Return (X, Y) of the center of cell containing provided text 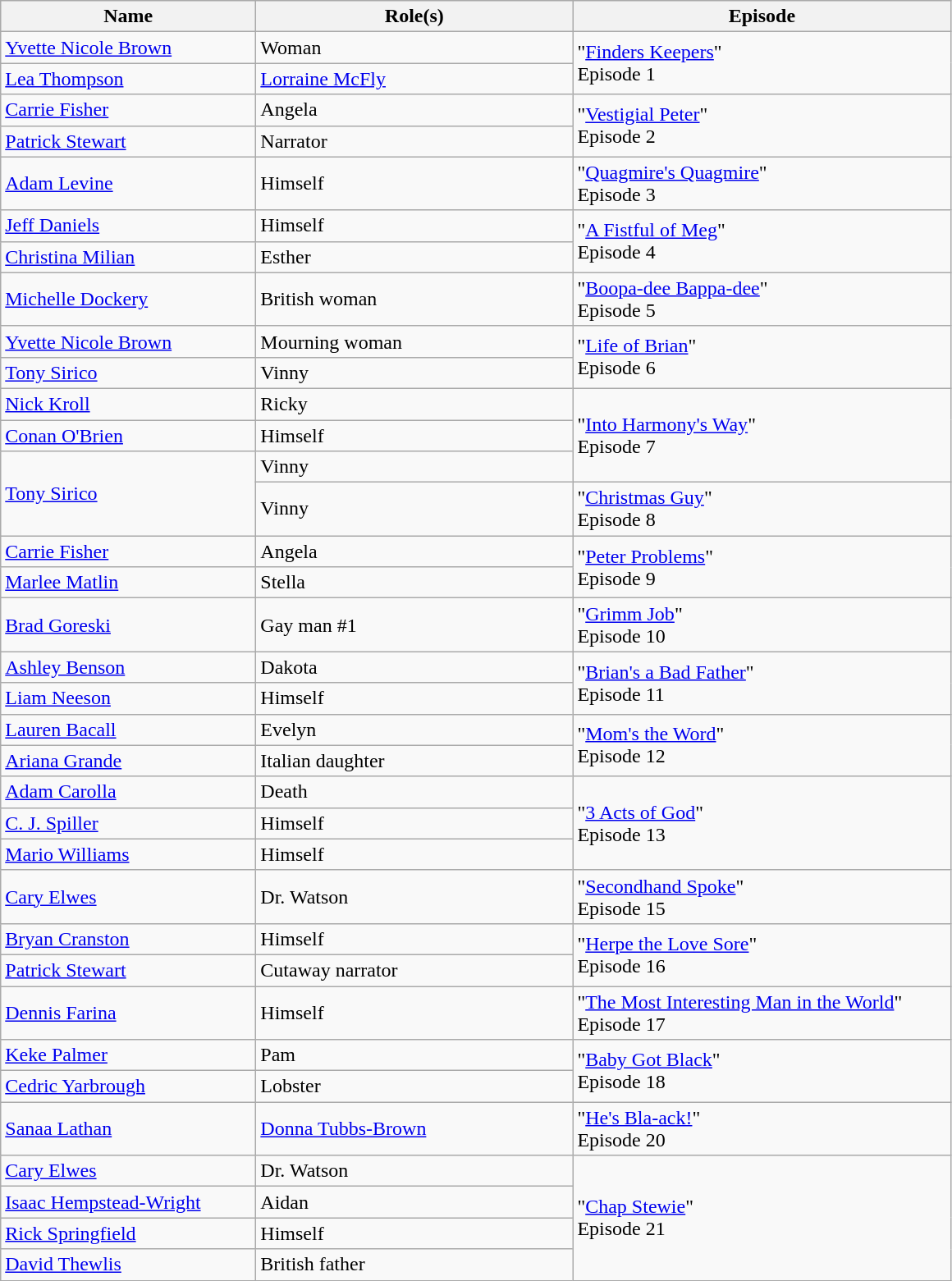
Pam (414, 1055)
"A Fistful of Meg"Episode 4 (762, 241)
Gay man #1 (414, 625)
"Finders Keepers"Episode 1 (762, 63)
Adam Levine (128, 184)
Ariana Grande (128, 761)
Christina Milian (128, 257)
"Secondhand Spoke"Episode 15 (762, 896)
"Vestigial Peter"Episode 2 (762, 126)
Michelle Dockery (128, 299)
Stella (414, 583)
Marlee Matlin (128, 583)
Death (414, 792)
"The Most Interesting Man in the World"Episode 17 (762, 1013)
"He's Bla-ack!"Episode 20 (762, 1129)
British woman (414, 299)
"Herpe the Love Sore"Episode 16 (762, 954)
Dakota (414, 667)
Brad Goreski (128, 625)
Evelyn (414, 730)
Ricky (414, 404)
Woman (414, 48)
Lauren Bacall (128, 730)
Role(s) (414, 16)
Isaac Hempstead-Wright (128, 1202)
Ashley Benson (128, 667)
Conan O'Brien (128, 436)
Keke Palmer (128, 1055)
"Grimm Job"Episode 10 (762, 625)
"3 Acts of God"Episode 13 (762, 823)
Episode (762, 16)
Name (128, 16)
C. J. Spiller (128, 823)
Cedric Yarbrough (128, 1087)
"Boopa-dee Bappa-dee"Episode 5 (762, 299)
Lorraine McFly (414, 79)
Narrator (414, 141)
Mario Williams (128, 854)
Lobster (414, 1087)
Donna Tubbs-Brown (414, 1129)
Jeff Daniels (128, 226)
"Christmas Guy"Episode 8 (762, 509)
Rick Springfield (128, 1233)
Mourning woman (414, 341)
Cutaway narrator (414, 970)
Bryan Cranston (128, 939)
"Mom's the Word"Episode 12 (762, 745)
Esther (414, 257)
"Quagmire's Quagmire"Episode 3 (762, 184)
Aidan (414, 1202)
"Brian's a Bad Father"Episode 11 (762, 683)
"Peter Problems"Episode 9 (762, 567)
"Life of Brian"Episode 6 (762, 357)
Lea Thompson (128, 79)
Italian daughter (414, 761)
Dennis Farina (128, 1013)
Adam Carolla (128, 792)
Sanaa Lathan (128, 1129)
Liam Neeson (128, 698)
"Chap Stewie"Episode 21 (762, 1218)
"Into Harmony's Way"Episode 7 (762, 435)
David Thewlis (128, 1265)
Nick Kroll (128, 404)
"Baby Got Black"Episode 18 (762, 1071)
British father (414, 1265)
